Return (X, Y) of the center of cell containing provided text 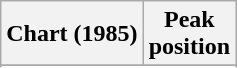
Peakposition (189, 34)
Chart (1985) (72, 34)
